Identify which cell holds the provided text, then report its [X, Y] central coordinate. 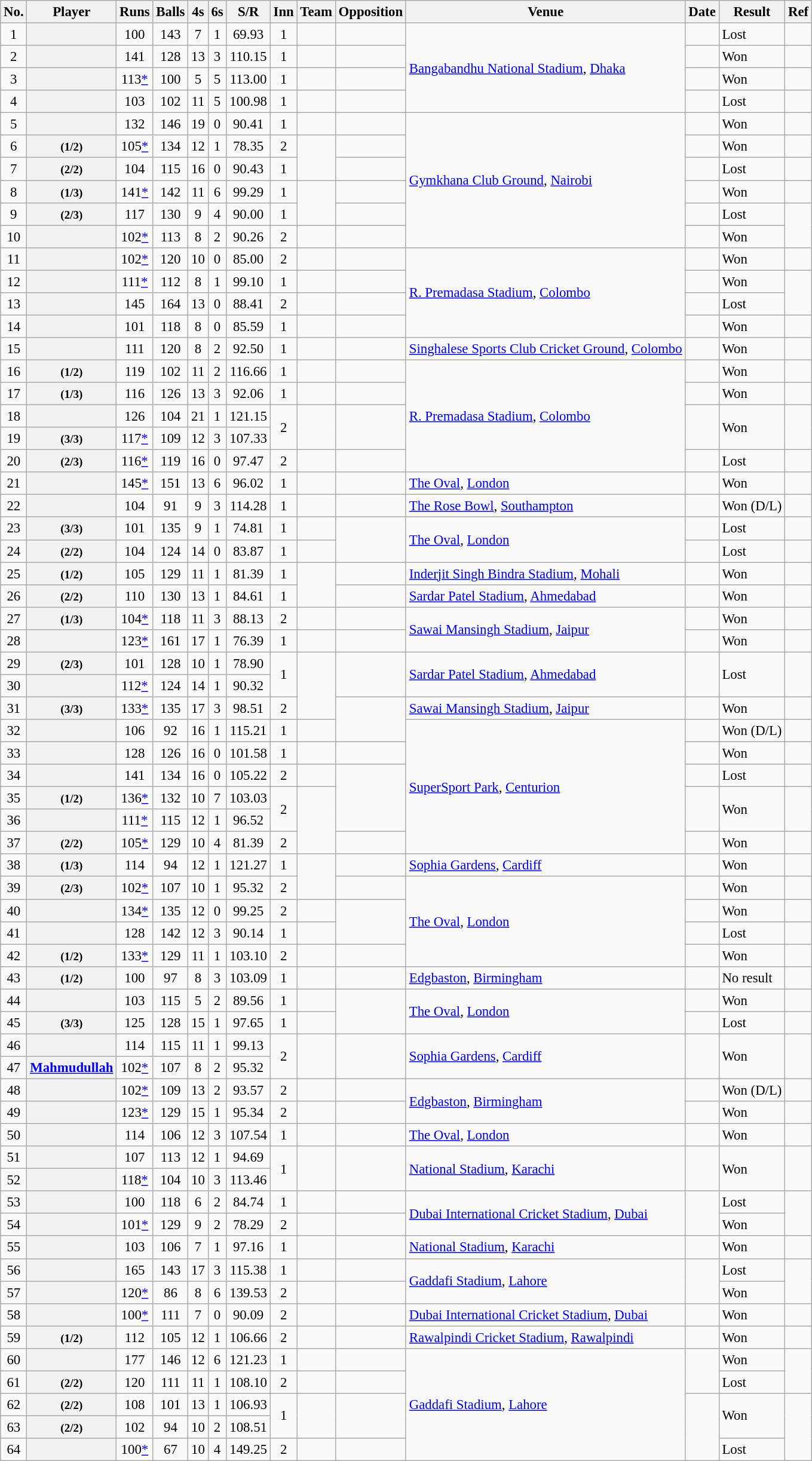
Mahmudullah [72, 1068]
90.43 [249, 169]
34 [14, 776]
46 [14, 1045]
101.58 [249, 754]
92 [171, 731]
121.23 [249, 1360]
105.22 [249, 776]
Opposition [370, 12]
97 [171, 978]
103.10 [249, 955]
108.10 [249, 1382]
149.25 [249, 1450]
24 [14, 551]
Inderjit Singh Bindra Stadium, Mohali [545, 574]
40 [14, 911]
55 [14, 1248]
88.13 [249, 618]
49 [14, 1113]
Ref [798, 12]
84.74 [249, 1202]
54 [14, 1225]
44 [14, 1000]
88.41 [249, 304]
61 [14, 1382]
45 [14, 1023]
57 [14, 1292]
56 [14, 1270]
96.02 [249, 483]
29 [14, 663]
27 [14, 618]
Runs [135, 12]
58 [14, 1315]
SuperSport Park, Centurion [545, 787]
99.10 [249, 281]
113* [135, 79]
99.13 [249, 1045]
141* [135, 192]
Bangabandhu National Stadium, Dhaka [545, 68]
139.53 [249, 1292]
108 [135, 1405]
116.66 [249, 371]
51 [14, 1157]
47 [14, 1068]
115.21 [249, 731]
177 [135, 1360]
99.25 [249, 911]
74.81 [249, 529]
145 [135, 304]
106.93 [249, 1405]
69.93 [249, 35]
151 [171, 483]
Result [752, 12]
92.06 [249, 394]
103.09 [249, 978]
107.33 [249, 439]
37 [14, 843]
125 [135, 1023]
Inn [283, 12]
78.29 [249, 1225]
Player [72, 12]
117* [135, 439]
112* [135, 686]
23 [14, 529]
94.69 [249, 1157]
62 [14, 1405]
90.26 [249, 237]
121.15 [249, 416]
52 [14, 1180]
97.47 [249, 461]
67 [171, 1450]
43 [14, 978]
90.32 [249, 686]
114.28 [249, 506]
4s [198, 12]
92.50 [249, 349]
134* [135, 911]
48 [14, 1090]
Gymkhana Club Ground, Nairobi [545, 180]
Balls [171, 12]
Singhalese Sports Club Cricket Ground, Colombo [545, 349]
108.51 [249, 1427]
113.00 [249, 79]
101* [135, 1225]
98.51 [249, 708]
53 [14, 1202]
78.35 [249, 146]
S/R [249, 12]
116* [135, 461]
89.56 [249, 1000]
107.54 [249, 1135]
97.65 [249, 1023]
90.00 [249, 214]
22 [14, 506]
No. [14, 12]
Team [316, 12]
20 [14, 461]
28 [14, 641]
6s [217, 12]
42 [14, 955]
25 [14, 574]
85.00 [249, 259]
84.61 [249, 596]
Venue [545, 12]
60 [14, 1360]
83.87 [249, 551]
115.38 [249, 1270]
93.57 [249, 1090]
Date [702, 12]
145* [135, 483]
26 [14, 596]
76.39 [249, 641]
100.98 [249, 102]
121.27 [249, 866]
50 [14, 1135]
136* [135, 798]
The Rose Bowl, Southampton [545, 506]
64 [14, 1450]
38 [14, 866]
32 [14, 731]
120* [135, 1292]
161 [171, 641]
106.66 [249, 1337]
39 [14, 888]
97.16 [249, 1248]
164 [171, 304]
110 [135, 596]
41 [14, 933]
95.34 [249, 1113]
85.59 [249, 326]
30 [14, 686]
No result [752, 978]
116 [135, 394]
103.03 [249, 798]
99.29 [249, 192]
90.14 [249, 933]
63 [14, 1427]
59 [14, 1337]
117 [135, 214]
104* [135, 618]
31 [14, 708]
90.09 [249, 1315]
110.15 [249, 57]
Rawalpindi Cricket Stadium, Rawalpindi [545, 1337]
18 [14, 416]
91 [171, 506]
33 [14, 754]
118* [135, 1180]
165 [135, 1270]
113.46 [249, 1180]
78.90 [249, 663]
35 [14, 798]
36 [14, 820]
86 [171, 1292]
96.52 [249, 820]
90.41 [249, 124]
